Return the (x, y) coordinate for the center point of the cell that contains the specified text.  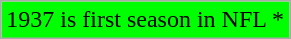
1937 is first season in NFL * (146, 20)
